Provide the (X, Y) coordinate of the cell's center where the given text is located.  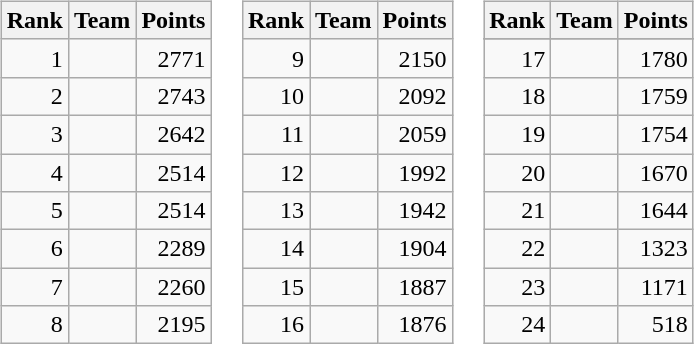
5 (34, 211)
12 (276, 173)
18 (518, 96)
2642 (174, 134)
20 (518, 173)
14 (276, 249)
2092 (414, 96)
1670 (656, 173)
1323 (656, 249)
1759 (656, 96)
1876 (414, 325)
1171 (656, 287)
1644 (656, 211)
23 (518, 287)
1887 (414, 287)
1780 (656, 58)
24 (518, 325)
11 (276, 134)
15 (276, 287)
6 (34, 249)
13 (276, 211)
16 (276, 325)
2289 (174, 249)
19 (518, 134)
4 (34, 173)
2743 (174, 96)
7 (34, 287)
1992 (414, 173)
3 (34, 134)
2260 (174, 287)
2 (34, 96)
21 (518, 211)
1904 (414, 249)
518 (656, 325)
8 (34, 325)
1 (34, 58)
2195 (174, 325)
10 (276, 96)
1942 (414, 211)
1754 (656, 134)
17 (518, 58)
9 (276, 58)
2059 (414, 134)
22 (518, 249)
2771 (174, 58)
2150 (414, 58)
